Identify which cell holds the provided text, then report its (x, y) central coordinate. 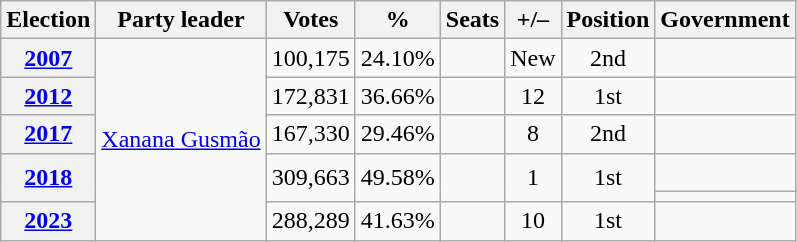
New (533, 58)
100,175 (310, 58)
Xanana Gusmão (181, 140)
Seats (472, 20)
1 (533, 178)
Position (608, 20)
309,663 (310, 178)
288,289 (310, 221)
8 (533, 134)
Government (725, 20)
24.10% (398, 58)
12 (533, 96)
49.58% (398, 178)
Votes (310, 20)
% (398, 20)
Party leader (181, 20)
2007 (48, 58)
41.63% (398, 221)
2017 (48, 134)
2023 (48, 221)
29.46% (398, 134)
36.66% (398, 96)
172,831 (310, 96)
10 (533, 221)
Election (48, 20)
2018 (48, 178)
2012 (48, 96)
+/– (533, 20)
167,330 (310, 134)
